Detect which cell encompasses the target text, then output its (x, y) center coordinate. 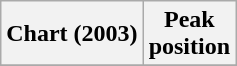
Chart (2003) (72, 34)
Peakposition (189, 34)
